Extract the [X, Y] coordinate from the center of the cell holding the provided text.  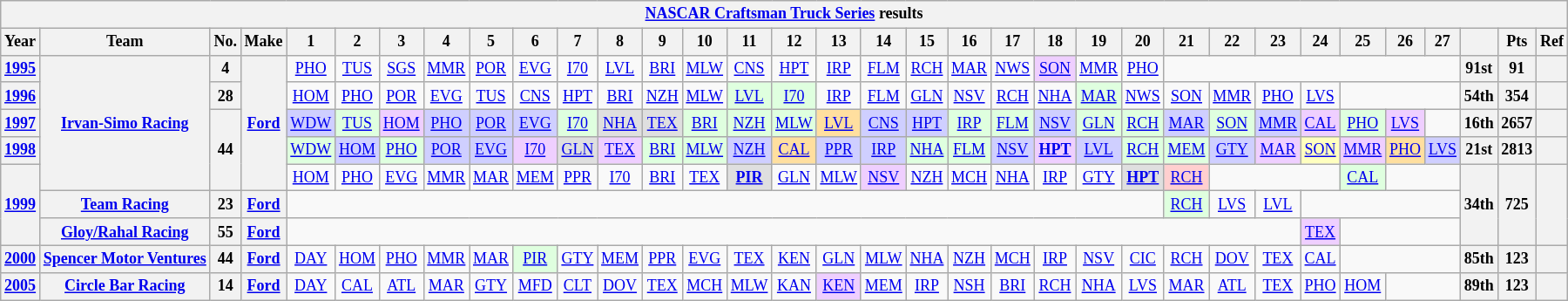
1999 [21, 205]
No. [225, 42]
MFD [535, 286]
20 [1143, 42]
Team [125, 42]
16 [970, 42]
SGS [401, 68]
8 [620, 42]
13 [838, 42]
7 [578, 42]
15 [927, 42]
2 [357, 42]
89th [1479, 286]
NSH [970, 286]
19 [1099, 42]
91 [1517, 68]
Spencer Motor Ventures [125, 258]
725 [1517, 205]
5 [491, 42]
Gloy/Rahal Racing [125, 232]
CLT [578, 286]
91st [1479, 68]
2005 [21, 286]
Team Racing [125, 204]
55 [225, 232]
NASCAR Craftsman Truck Series results [784, 14]
Pts [1517, 42]
10 [704, 42]
1996 [21, 96]
354 [1517, 96]
KAN [794, 286]
21st [1479, 150]
27 [1443, 42]
CIC [1143, 258]
11 [749, 42]
3 [401, 42]
2000 [21, 258]
12 [794, 42]
9 [662, 42]
2813 [1517, 150]
18 [1055, 42]
Ref [1552, 42]
1998 [21, 150]
Irvan-Simo Racing [125, 123]
Circle Bar Racing [125, 286]
Year [21, 42]
85th [1479, 258]
17 [1012, 42]
1995 [21, 68]
24 [1321, 42]
28 [225, 96]
22 [1232, 42]
54th [1479, 96]
1 [311, 42]
26 [1406, 42]
21 [1186, 42]
2657 [1517, 122]
25 [1362, 42]
34th [1479, 205]
16th [1479, 122]
Make [263, 42]
1997 [21, 122]
6 [535, 42]
